Scan for the cell matching the given text and deliver its [X, Y] coordinate at center. 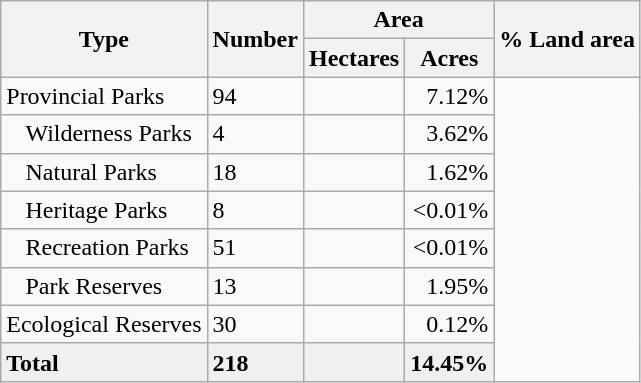
4 [255, 134]
30 [255, 324]
7.12% [450, 96]
0.12% [450, 324]
Ecological Reserves [104, 324]
18 [255, 172]
Area [398, 20]
3.62% [450, 134]
13 [255, 286]
Type [104, 39]
1.62% [450, 172]
Natural Parks [104, 172]
8 [255, 210]
Total [104, 362]
Provincial Parks [104, 96]
Hectares [354, 58]
Park Reserves [104, 286]
218 [255, 362]
Recreation Parks [104, 248]
Number [255, 39]
Wilderness Parks [104, 134]
14.45% [450, 362]
% Land area [568, 39]
51 [255, 248]
Heritage Parks [104, 210]
1.95% [450, 286]
Acres [450, 58]
94 [255, 96]
